Pinpoint the cell where the given text exists, returning its [x, y] midpoint coordinate. 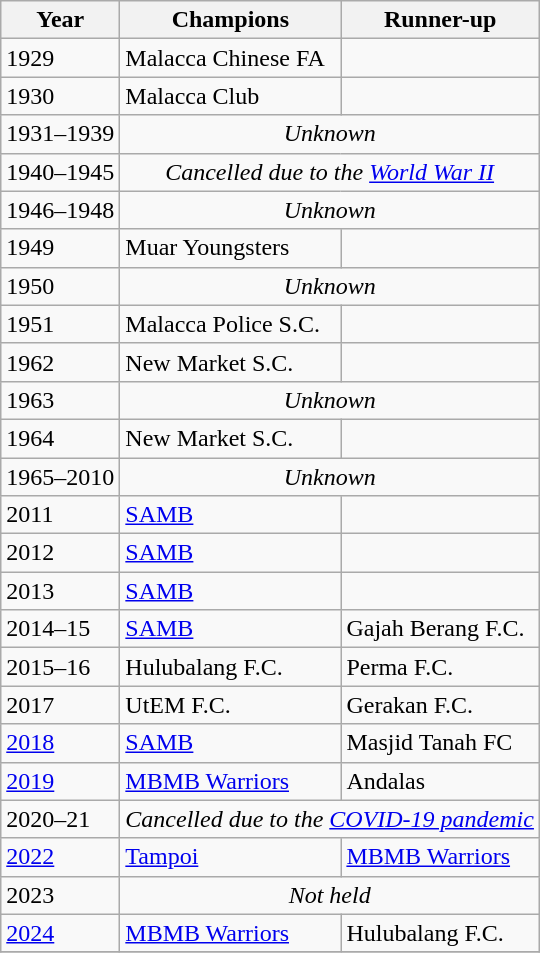
Runner-up [440, 20]
1931–1939 [60, 134]
1965–2010 [60, 477]
2024 [60, 933]
Cancelled due to the World War II [330, 172]
Malacca Police S.C. [230, 324]
1962 [60, 362]
Cancelled due to the COVID-19 pandemic [330, 819]
Not held [330, 895]
Gajah Berang F.C. [440, 629]
Masjid Tanah FC [440, 743]
2015–16 [60, 667]
1950 [60, 286]
1946–1948 [60, 210]
Gerakan F.C. [440, 705]
UtEM F.C. [230, 705]
Andalas [440, 781]
2017 [60, 705]
Malacca Club [230, 96]
2018 [60, 743]
Perma F.C. [440, 667]
2012 [60, 553]
2020–21 [60, 819]
1940–1945 [60, 172]
Malacca Chinese FA [230, 58]
Muar Youngsters [230, 248]
1930 [60, 96]
Tampoi [230, 857]
2014–15 [60, 629]
1951 [60, 324]
2019 [60, 781]
1963 [60, 400]
2013 [60, 591]
2023 [60, 895]
2011 [60, 515]
1949 [60, 248]
2022 [60, 857]
Year [60, 20]
1929 [60, 58]
1964 [60, 438]
Champions [230, 20]
